Extract the (X, Y) coordinate from the center of the cell holding the provided text.  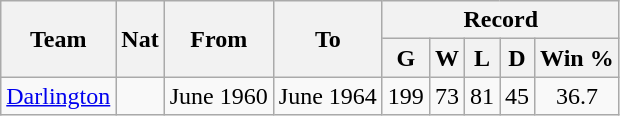
81 (482, 96)
Win % (578, 58)
W (446, 58)
Nat (140, 39)
36.7 (578, 96)
D (518, 58)
Record (500, 20)
From (218, 39)
199 (406, 96)
June 1960 (218, 96)
To (328, 39)
G (406, 58)
Team (58, 39)
Darlington (58, 96)
June 1964 (328, 96)
73 (446, 96)
L (482, 58)
45 (518, 96)
